Scan for the cell matching the given text and deliver its (X, Y) coordinate at center. 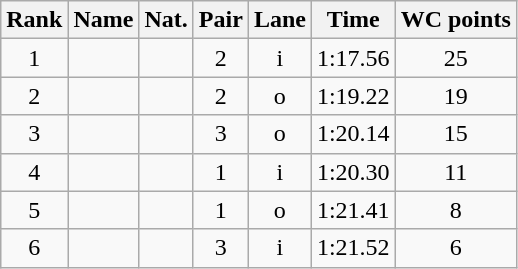
Lane (280, 20)
1:17.56 (353, 58)
1:21.52 (353, 248)
8 (456, 210)
1:19.22 (353, 96)
19 (456, 96)
4 (34, 172)
Time (353, 20)
Pair (220, 20)
5 (34, 210)
15 (456, 134)
1:21.41 (353, 210)
1:20.30 (353, 172)
25 (456, 58)
Name (104, 20)
1:20.14 (353, 134)
11 (456, 172)
Rank (34, 20)
Nat. (166, 20)
WC points (456, 20)
